Determine the (X, Y) coordinate at the center of the cell enclosing the given text.  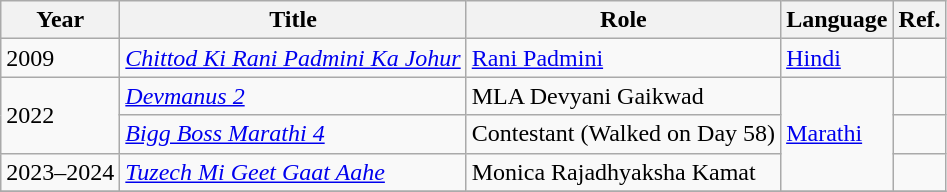
Chittod Ki Rani Padmini Ka Johur (293, 58)
Devmanus 2 (293, 96)
Role (623, 20)
Language (837, 20)
Rani Padmini (623, 58)
MLA Devyani Gaikwad (623, 96)
Contestant (Walked on Day 58) (623, 134)
2022 (60, 115)
Bigg Boss Marathi 4 (293, 134)
Hindi (837, 58)
2009 (60, 58)
2023–2024 (60, 172)
Monica Rajadhyaksha Kamat (623, 172)
Title (293, 20)
Tuzech Mi Geet Gaat Aahe (293, 172)
Ref. (920, 20)
Year (60, 20)
Marathi (837, 134)
